Search for the cell housing the specified text and yield its (X, Y) center coordinate. 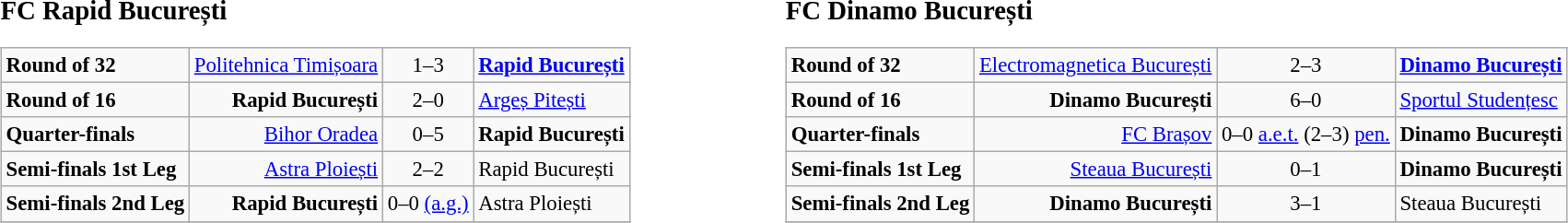
Bihor Oradea (287, 135)
Sportul Studențesc (1481, 100)
0–0 (a.g.) (427, 204)
FC Brașov (1096, 135)
6–0 (1306, 100)
1–3 (427, 65)
2–0 (427, 100)
Politehnica Timișoara (287, 65)
Argeș Pitești (551, 100)
0–1 (1306, 170)
0–0 a.e.t. (2–3) pen. (1306, 135)
3–1 (1306, 204)
Electromagnetica București (1096, 65)
0–5 (427, 135)
2–3 (1306, 65)
2–2 (427, 170)
